Determine the [x, y] coordinate at the center of the cell enclosing the given text.  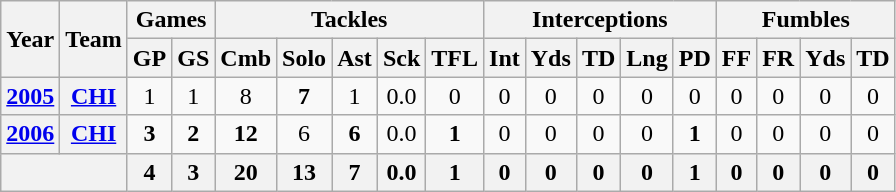
Year [30, 39]
Cmb [246, 58]
13 [304, 172]
GS [194, 58]
Ast [355, 58]
4 [149, 172]
20 [246, 172]
GP [149, 58]
2 [194, 134]
2006 [30, 134]
Sck [401, 58]
Lng [647, 58]
Interceptions [600, 20]
Solo [304, 58]
12 [246, 134]
Tackles [350, 20]
Int [505, 58]
8 [246, 96]
FF [736, 58]
Fumbles [806, 20]
FR [778, 58]
Games [170, 20]
Team [94, 39]
PD [694, 58]
2005 [30, 96]
TFL [455, 58]
